Detect which cell encompasses the target text, then output its [x, y] center coordinate. 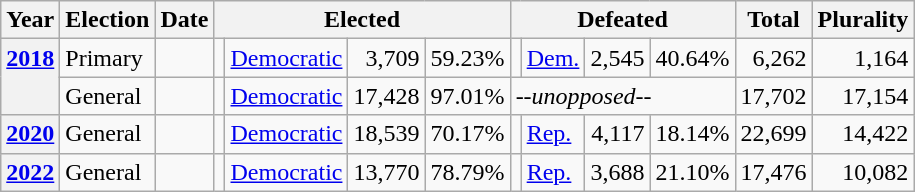
Plurality [863, 20]
59.23% [468, 58]
10,082 [863, 172]
Defeated [622, 20]
Dem. [553, 58]
6,262 [774, 58]
97.01% [468, 96]
17,154 [863, 96]
13,770 [386, 172]
Date [184, 20]
Year [30, 20]
21.10% [692, 172]
Primary [108, 58]
3,709 [386, 58]
2018 [30, 77]
2020 [30, 134]
Elected [362, 20]
18.14% [692, 134]
18,539 [386, 134]
17,476 [774, 172]
2,545 [618, 58]
14,422 [863, 134]
17,428 [386, 96]
--unopposed-- [622, 96]
Election [108, 20]
22,699 [774, 134]
40.64% [692, 58]
1,164 [863, 58]
2022 [30, 172]
Total [774, 20]
70.17% [468, 134]
17,702 [774, 96]
4,117 [618, 134]
3,688 [618, 172]
78.79% [468, 172]
